Return [x, y] of the center of cell containing provided text 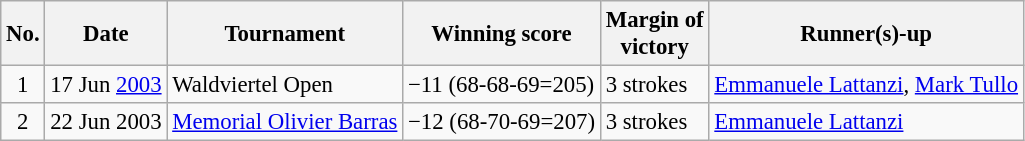
−11 (68-68-69=205) [502, 85]
Tournament [285, 34]
Runner(s)-up [866, 34]
No. [23, 34]
17 Jun 2003 [106, 85]
Winning score [502, 34]
Waldviertel Open [285, 85]
Emmanuele Lattanzi, Mark Tullo [866, 85]
Memorial Olivier Barras [285, 122]
Emmanuele Lattanzi [866, 122]
Margin ofvictory [654, 34]
−12 (68-70-69=207) [502, 122]
22 Jun 2003 [106, 122]
1 [23, 85]
Date [106, 34]
2 [23, 122]
